Determine the [X, Y] coordinate at the center of the cell enclosing the given text.  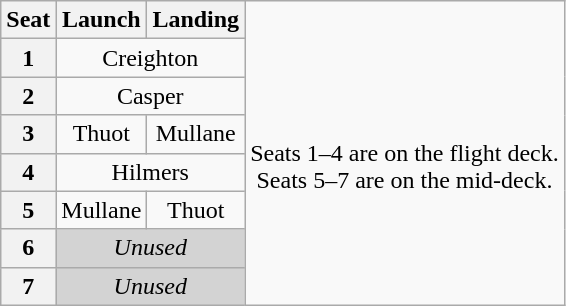
Hilmers [150, 172]
Creighton [150, 58]
Launch [102, 20]
7 [28, 286]
Seat [28, 20]
Seats 1–4 are on the flight deck.Seats 5–7 are on the mid-deck. [405, 153]
5 [28, 210]
1 [28, 58]
4 [28, 172]
3 [28, 134]
6 [28, 248]
2 [28, 96]
Landing [196, 20]
Casper [150, 96]
